Provide the [X, Y] coordinate of the cell's center where the given text is located.  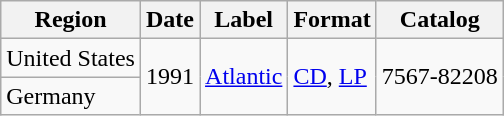
Region [71, 20]
CD, LP [332, 77]
United States [71, 58]
1991 [170, 77]
Format [332, 20]
Date [170, 20]
Atlantic [244, 77]
Germany [71, 96]
Catalog [440, 20]
Label [244, 20]
7567-82208 [440, 77]
